Output the [X, Y] coordinate of the center of the cell containing the given text.  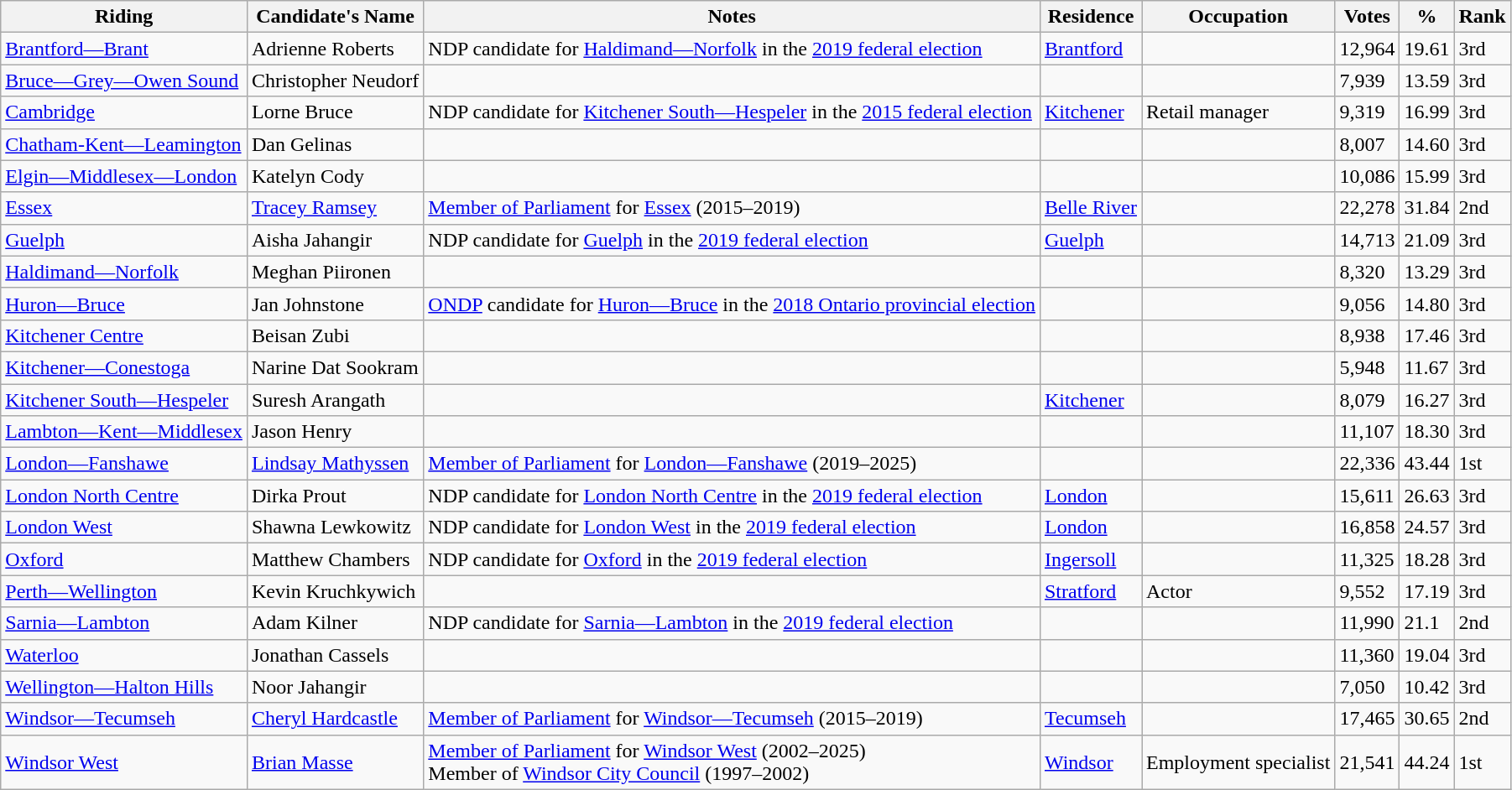
Kevin Kruchkywich [335, 591]
18.28 [1426, 559]
NDP candidate for London North Centre in the 2019 federal election [732, 496]
43.44 [1426, 464]
Elgin—Middlesex—London [124, 176]
Windsor [1091, 761]
Jason Henry [335, 432]
Aisha Jahangir [335, 240]
17.19 [1426, 591]
15,611 [1368, 496]
44.24 [1426, 761]
13.29 [1426, 272]
14.80 [1426, 304]
11.67 [1426, 367]
Lambton—Kent—Middlesex [124, 432]
8,007 [1368, 144]
Beisan Zubi [335, 335]
Wellington—Halton Hills [124, 687]
Narine Dat Sookram [335, 367]
16,858 [1368, 528]
ONDP candidate for Huron—Bruce in the 2018 Ontario provincial election [732, 304]
Rank [1482, 17]
14,713 [1368, 240]
7,939 [1368, 81]
Brian Masse [335, 761]
Candidate's Name [335, 17]
Member of Parliament for Windsor—Tecumseh (2015–2019) [732, 719]
12,964 [1368, 49]
NDP candidate for London West in the 2019 federal election [732, 528]
Votes [1368, 17]
Meghan Piironen [335, 272]
Noor Jahangir [335, 687]
NDP candidate for Oxford in the 2019 federal election [732, 559]
Waterloo [124, 655]
30.65 [1426, 719]
Adam Kilner [335, 623]
17,465 [1368, 719]
9,552 [1368, 591]
% [1426, 17]
Chatham-Kent—Leamington [124, 144]
Kitchener Centre [124, 335]
Shawna Lewkowitz [335, 528]
Lindsay Mathyssen [335, 464]
Cambridge [124, 112]
11,990 [1368, 623]
24.57 [1426, 528]
Riding [124, 17]
11,360 [1368, 655]
Perth—Wellington [124, 591]
8,320 [1368, 272]
17.46 [1426, 335]
Essex [124, 208]
Retail manager [1238, 112]
Haldimand—Norfolk [124, 272]
NDP candidate for Haldimand—Norfolk in the 2019 federal election [732, 49]
16.99 [1426, 112]
Bruce—Grey—Owen Sound [124, 81]
5,948 [1368, 367]
15.99 [1426, 176]
19.04 [1426, 655]
Jan Johnstone [335, 304]
11,107 [1368, 432]
21.09 [1426, 240]
Residence [1091, 17]
10.42 [1426, 687]
9,319 [1368, 112]
NDP candidate for Kitchener South—Hespeler in the 2015 federal election [732, 112]
Member of Parliament for Windsor West (2002–2025) Member of Windsor City Council (1997–2002) [732, 761]
Windsor West [124, 761]
22,278 [1368, 208]
Member of Parliament for Essex (2015–2019) [732, 208]
22,336 [1368, 464]
Kitchener South—Hespeler [124, 400]
Actor [1238, 591]
Ingersoll [1091, 559]
21.1 [1426, 623]
Brantford—Brant [124, 49]
Employment specialist [1238, 761]
Brantford [1091, 49]
9,056 [1368, 304]
31.84 [1426, 208]
8,079 [1368, 400]
Huron—Bruce [124, 304]
Jonathan Cassels [335, 655]
NDP candidate for Sarnia—Lambton in the 2019 federal election [732, 623]
10,086 [1368, 176]
19.61 [1426, 49]
Tracey Ramsey [335, 208]
21,541 [1368, 761]
11,325 [1368, 559]
16.27 [1426, 400]
Christopher Neudorf [335, 81]
Dirka Prout [335, 496]
Matthew Chambers [335, 559]
14.60 [1426, 144]
Tecumseh [1091, 719]
Kitchener—Conestoga [124, 367]
Adrienne Roberts [335, 49]
Stratford [1091, 591]
Lorne Bruce [335, 112]
Suresh Arangath [335, 400]
Cheryl Hardcastle [335, 719]
Katelyn Cody [335, 176]
8,938 [1368, 335]
London—Fanshawe [124, 464]
Occupation [1238, 17]
Notes [732, 17]
Member of Parliament for London—Fanshawe (2019–2025) [732, 464]
13.59 [1426, 81]
7,050 [1368, 687]
London West [124, 528]
Belle River [1091, 208]
26.63 [1426, 496]
Oxford [124, 559]
NDP candidate for Guelph in the 2019 federal election [732, 240]
Sarnia—Lambton [124, 623]
18.30 [1426, 432]
Dan Gelinas [335, 144]
London North Centre [124, 496]
Windsor—Tecumseh [124, 719]
